Return (x, y) of the center of cell containing provided text 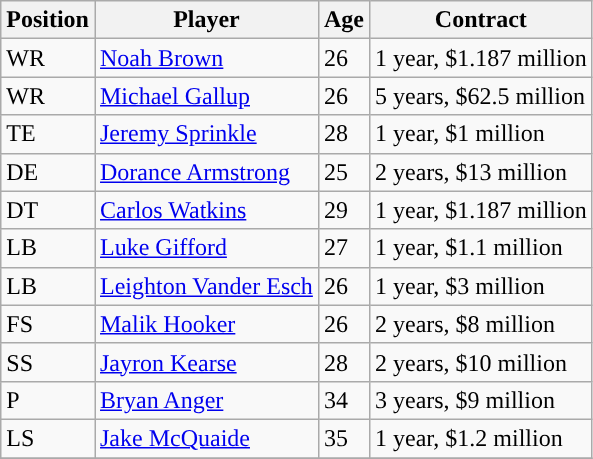
Jake McQuaide (206, 438)
35 (344, 438)
DT (48, 210)
DE (48, 172)
Age (344, 20)
2 years, $13 million (480, 172)
Jeremy Sprinkle (206, 134)
P (48, 400)
TE (48, 134)
Carlos Watkins (206, 210)
SS (48, 362)
1 year, $3 million (480, 286)
Noah Brown (206, 58)
Bryan Anger (206, 400)
27 (344, 248)
5 years, $62.5 million (480, 96)
Position (48, 20)
2 years, $8 million (480, 324)
29 (344, 210)
Contract (480, 20)
3 years, $9 million (480, 400)
34 (344, 400)
Dorance Armstrong (206, 172)
Leighton Vander Esch (206, 286)
Luke Gifford (206, 248)
25 (344, 172)
1 year, $1 million (480, 134)
2 years, $10 million (480, 362)
Player (206, 20)
Jayron Kearse (206, 362)
Michael Gallup (206, 96)
FS (48, 324)
LS (48, 438)
Malik Hooker (206, 324)
1 year, $1.1 million (480, 248)
1 year, $1.2 million (480, 438)
